Return the (X, Y) coordinate for the center point of the cell that contains the specified text.  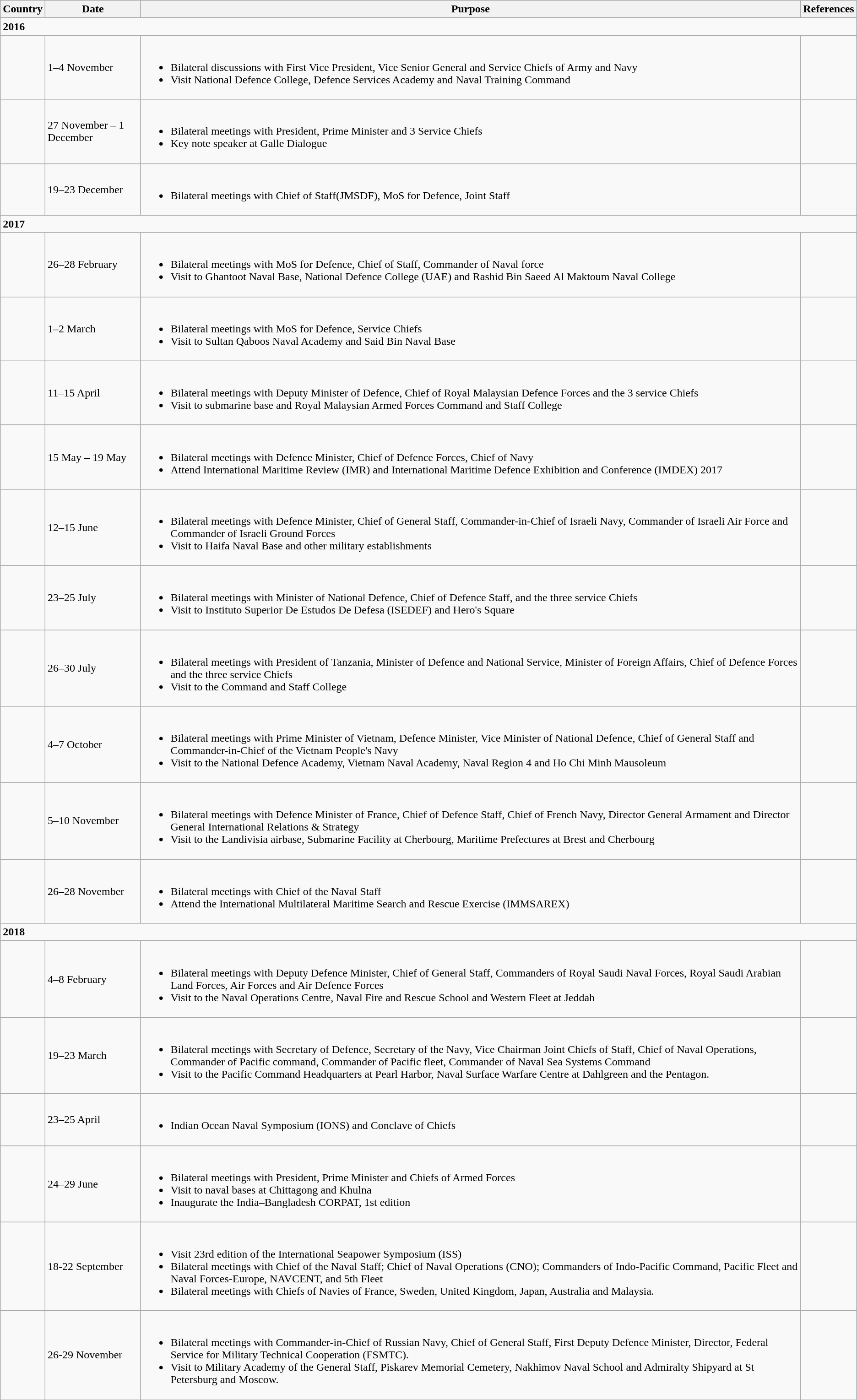
18-22 September (92, 1266)
12–15 June (92, 527)
1–2 March (92, 329)
26–30 July (92, 668)
2018 (428, 932)
2016 (428, 27)
26-29 November (92, 1355)
References (829, 9)
19–23 December (92, 190)
Bilateral meetings with MoS for Defence, Service ChiefsVisit to Sultan Qaboos Naval Academy and Said Bin Naval Base (471, 329)
24–29 June (92, 1184)
Purpose (471, 9)
Bilateral meetings with Chief of Staff(JMSDF), MoS for Defence, Joint Staff (471, 190)
1–4 November (92, 67)
Country (23, 9)
Bilateral meetings with Chief of the Naval StaffAttend the International Multilateral Maritime Search and Rescue Exercise (IMMSAREX) (471, 891)
27 November – 1 December (92, 131)
Date (92, 9)
23–25 April (92, 1120)
19–23 March (92, 1056)
26–28 February (92, 265)
5–10 November (92, 821)
26–28 November (92, 891)
2017 (428, 224)
4–7 October (92, 744)
4–8 February (92, 979)
11–15 April (92, 393)
Indian Ocean Naval Symposium (IONS) and Conclave of Chiefs (471, 1120)
Bilateral meetings with President, Prime Minister and 3 Service ChiefsKey note speaker at Galle Dialogue (471, 131)
23–25 July (92, 597)
15 May – 19 May (92, 457)
